Detect which cell encompasses the target text, then output its [X, Y] center coordinate. 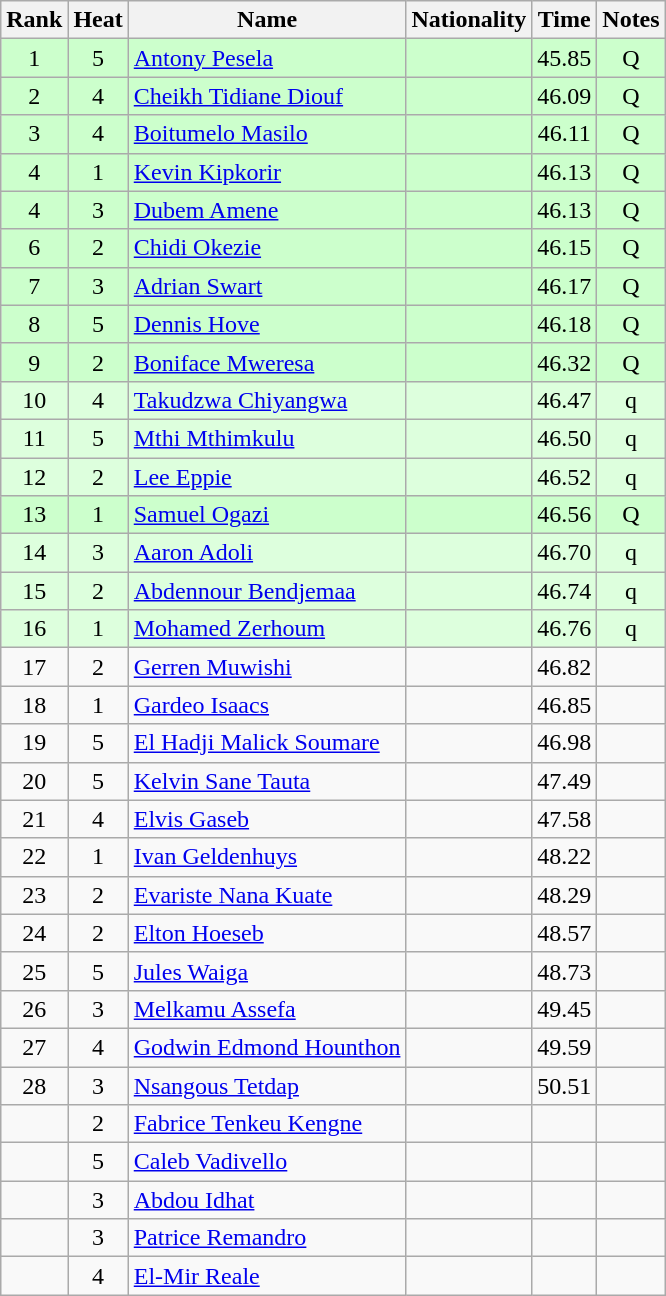
25 [34, 971]
15 [34, 591]
Boitumelo Masilo [267, 134]
46.09 [564, 96]
Name [267, 20]
7 [34, 286]
47.58 [564, 819]
Antony Pesela [267, 58]
6 [34, 248]
Nationality [469, 20]
19 [34, 743]
48.57 [564, 933]
46.70 [564, 553]
Aaron Adoli [267, 553]
28 [34, 1085]
Patrice Remandro [267, 1238]
48.22 [564, 857]
48.73 [564, 971]
49.45 [564, 1009]
14 [34, 553]
45.85 [564, 58]
Boniface Mweresa [267, 362]
26 [34, 1009]
Lee Eppie [267, 477]
46.52 [564, 477]
Ivan Geldenhuys [267, 857]
Notes [631, 20]
Abdou Idhat [267, 1200]
Cheikh Tidiane Diouf [267, 96]
46.17 [564, 286]
46.76 [564, 629]
22 [34, 857]
47.49 [564, 781]
El-Mir Reale [267, 1276]
Nsangous Tetdap [267, 1085]
9 [34, 362]
Elvis Gaseb [267, 819]
Fabrice Tenkeu Kengne [267, 1124]
Rank [34, 20]
Kevin Kipkorir [267, 172]
10 [34, 400]
46.82 [564, 667]
48.29 [564, 895]
46.50 [564, 438]
24 [34, 933]
20 [34, 781]
Gardeo Isaacs [267, 705]
Melkamu Assefa [267, 1009]
46.15 [564, 248]
21 [34, 819]
8 [34, 324]
Mohamed Zerhoum [267, 629]
11 [34, 438]
46.32 [564, 362]
Godwin Edmond Hounthon [267, 1047]
12 [34, 477]
23 [34, 895]
Samuel Ogazi [267, 515]
50.51 [564, 1085]
Jules Waiga [267, 971]
Chidi Okezie [267, 248]
Time [564, 20]
16 [34, 629]
49.59 [564, 1047]
Kelvin Sane Tauta [267, 781]
Adrian Swart [267, 286]
Evariste Nana Kuate [267, 895]
Caleb Vadivello [267, 1162]
Dennis Hove [267, 324]
46.56 [564, 515]
13 [34, 515]
Abdennour Bendjemaa [267, 591]
El Hadji Malick Soumare [267, 743]
46.98 [564, 743]
Gerren Muwishi [267, 667]
Takudzwa Chiyangwa [267, 400]
46.18 [564, 324]
Heat [98, 20]
17 [34, 667]
46.74 [564, 591]
Mthi Mthimkulu [267, 438]
46.85 [564, 705]
18 [34, 705]
Elton Hoeseb [267, 933]
46.47 [564, 400]
46.11 [564, 134]
27 [34, 1047]
Dubem Amene [267, 210]
